Extract the [X, Y] coordinate from the center of the cell holding the provided text.  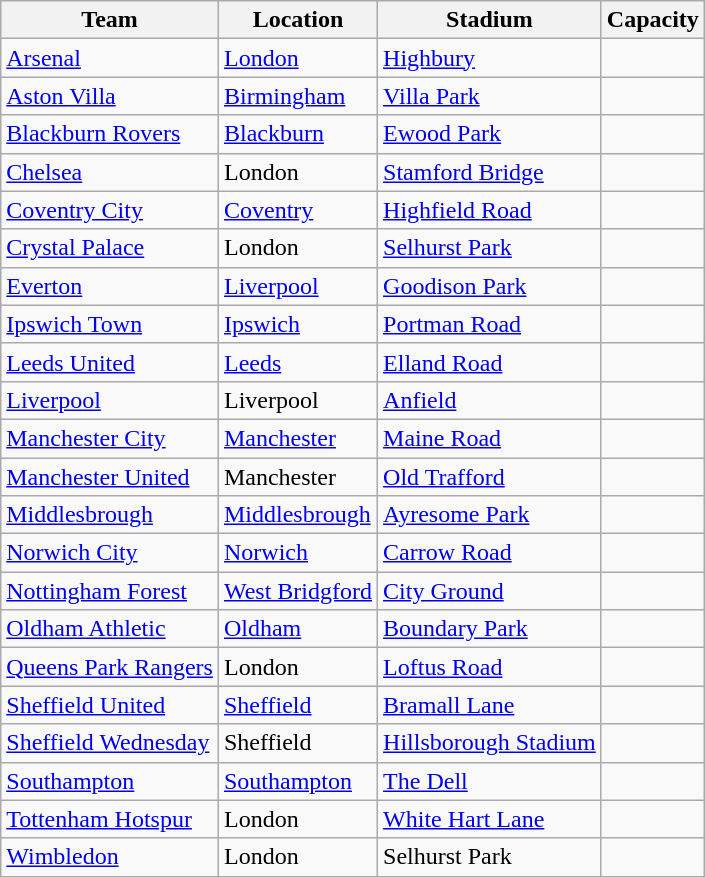
Oldham [298, 629]
Nottingham Forest [110, 591]
Sheffield United [110, 705]
Coventry [298, 210]
Elland Road [490, 362]
Birmingham [298, 96]
Everton [110, 286]
Wimbledon [110, 857]
Arsenal [110, 58]
Manchester City [110, 438]
City Ground [490, 591]
Leeds [298, 362]
Ipswich Town [110, 324]
Sheffield Wednesday [110, 743]
The Dell [490, 781]
Anfield [490, 400]
Ipswich [298, 324]
Coventry City [110, 210]
Stamford Bridge [490, 172]
Ayresome Park [490, 515]
Boundary Park [490, 629]
Old Trafford [490, 477]
Location [298, 20]
Aston Villa [110, 96]
West Bridgford [298, 591]
Norwich [298, 553]
Bramall Lane [490, 705]
Loftus Road [490, 667]
White Hart Lane [490, 819]
Villa Park [490, 96]
Manchester United [110, 477]
Carrow Road [490, 553]
Ewood Park [490, 134]
Highbury [490, 58]
Queens Park Rangers [110, 667]
Stadium [490, 20]
Highfield Road [490, 210]
Norwich City [110, 553]
Portman Road [490, 324]
Crystal Palace [110, 248]
Oldham Athletic [110, 629]
Blackburn [298, 134]
Goodison Park [490, 286]
Tottenham Hotspur [110, 819]
Blackburn Rovers [110, 134]
Team [110, 20]
Hillsborough Stadium [490, 743]
Capacity [652, 20]
Chelsea [110, 172]
Leeds United [110, 362]
Maine Road [490, 438]
